From the cell containing the given text, extract its center point as [X, Y] coordinate. 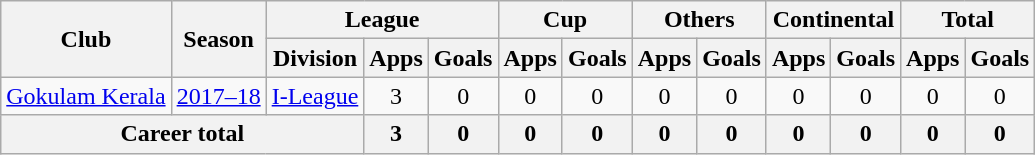
Career total [182, 134]
Club [86, 39]
Division [315, 58]
Gokulam Kerala [86, 96]
2017–18 [218, 96]
League [382, 20]
Continental [833, 20]
Total [968, 20]
I-League [315, 96]
Others [699, 20]
Season [218, 39]
Cup [565, 20]
